From the cell containing the given text, extract its center point as [X, Y] coordinate. 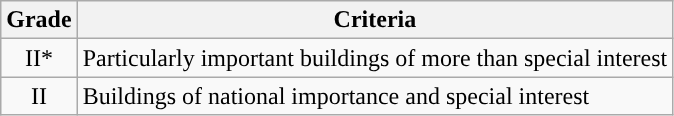
II* [39, 58]
Grade [39, 20]
Criteria [375, 20]
Particularly important buildings of more than special interest [375, 58]
II [39, 96]
Buildings of national importance and special interest [375, 96]
